Capture the cell that displays the provided text and extract its [x, y] central coordinate. 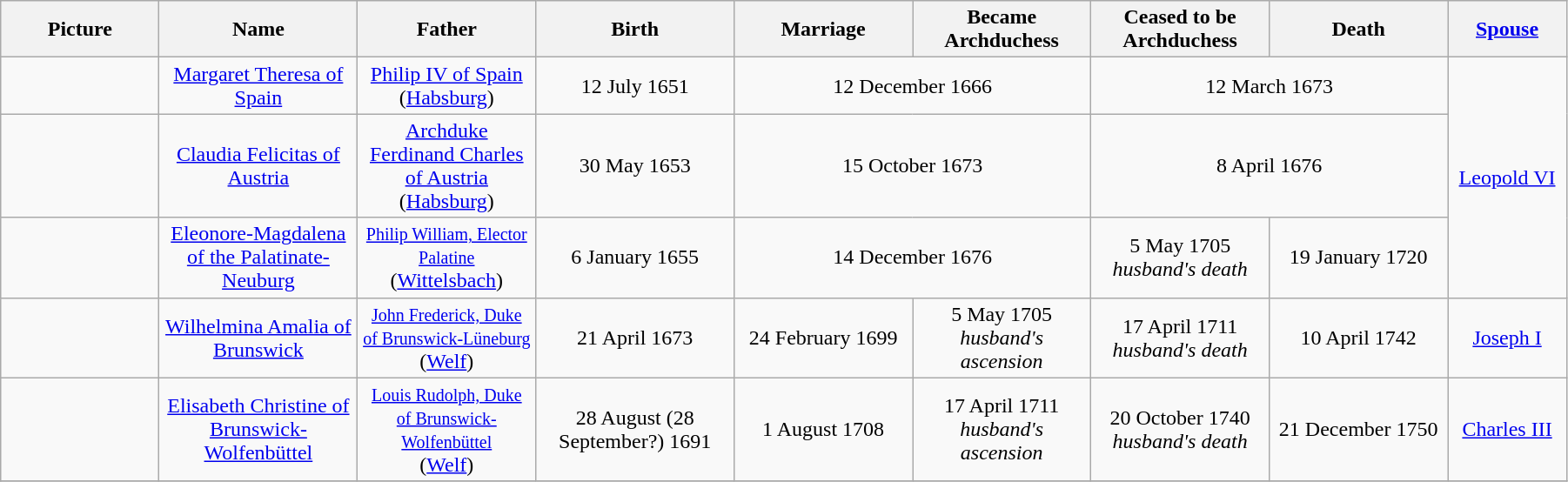
Claudia Felicitas of Austria [258, 165]
Birth [635, 30]
Eleonore-Magdalena of the Palatinate-Neuburg [258, 258]
Picture [80, 30]
Became Archduchess [1002, 30]
Leopold VI [1507, 177]
17 April 1711husband's ascension [1002, 430]
Joseph I [1507, 338]
6 January 1655 [635, 258]
12 July 1651 [635, 85]
21 December 1750 [1359, 430]
10 April 1742 [1359, 338]
14 December 1676 [913, 258]
1 August 1708 [823, 430]
5 May 1705husband's ascension [1002, 338]
Spouse [1507, 30]
Philip IV of Spain(Habsburg) [447, 85]
Margaret Theresa of Spain [258, 85]
Louis Rudolph, Duke of Brunswick-Wolfenbüttel(Welf) [447, 430]
Name [258, 30]
28 August (28 September?) 1691 [635, 430]
30 May 1653 [635, 165]
12 March 1673 [1270, 85]
8 April 1676 [1270, 165]
Archduke Ferdinand Charles of Austria(Habsburg) [447, 165]
John Frederick, Duke of Brunswick-Lüneburg(Welf) [447, 338]
24 February 1699 [823, 338]
Elisabeth Christine of Brunswick-Wolfenbüttel [258, 430]
12 December 1666 [913, 85]
21 April 1673 [635, 338]
15 October 1673 [913, 165]
17 April 1711husband's death [1180, 338]
Death [1359, 30]
Philip William, Elector Palatine(Wittelsbach) [447, 258]
5 May 1705husband's death [1180, 258]
Ceased to be Archduchess [1180, 30]
19 January 1720 [1359, 258]
20 October 1740husband's death [1180, 430]
Father [447, 30]
Marriage [823, 30]
Wilhelmina Amalia of Brunswick [258, 338]
Charles III [1507, 430]
